Search for the cell housing the specified text and yield its [X, Y] center coordinate. 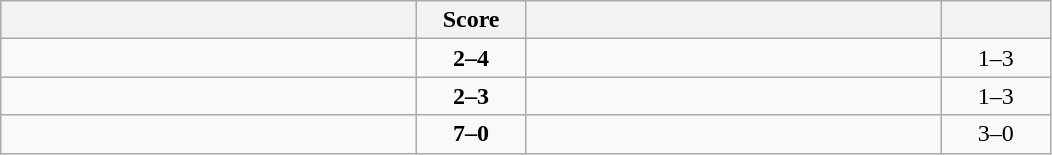
7–0 [472, 134]
3–0 [996, 134]
2–4 [472, 58]
2–3 [472, 96]
Score [472, 20]
